Identify which cell holds the provided text, then report its [x, y] central coordinate. 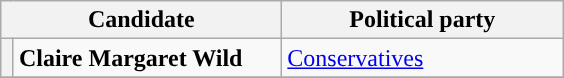
Political party [422, 20]
Candidate [142, 20]
Claire Margaret Wild [147, 58]
Conservatives [422, 58]
